Locate the cell with the specified text and output its (x, y) center coordinate. 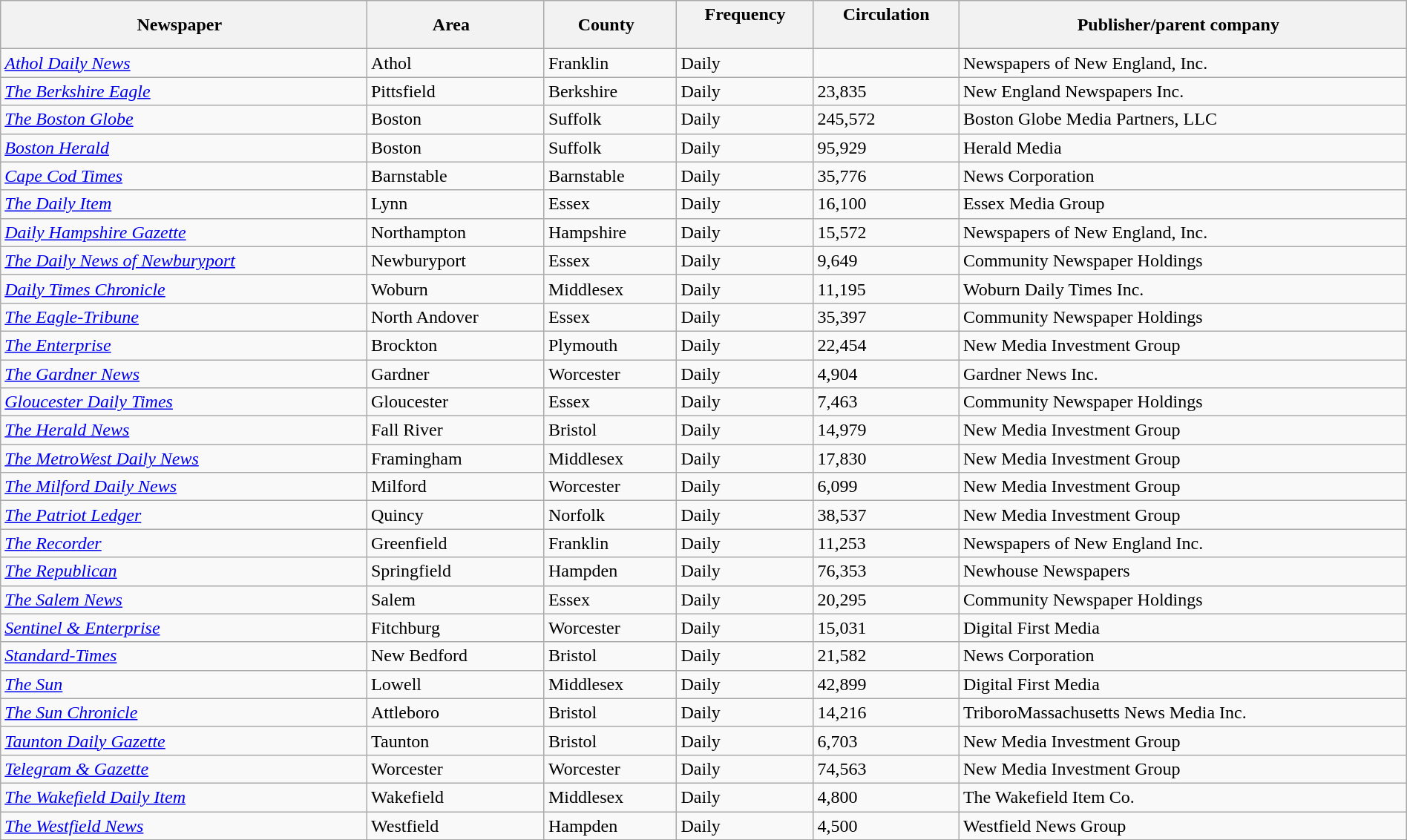
Essex Media Group (1183, 204)
Westfield (456, 826)
Gloucester Daily Times (184, 402)
TriboroMassachusetts News Media Inc. (1183, 712)
Lynn (456, 204)
Gloucester (456, 402)
74,563 (886, 769)
Daily Times Chronicle (184, 289)
4,500 (886, 826)
Fall River (456, 430)
Daily Hampshire Gazette (184, 232)
The Recorder (184, 543)
4,904 (886, 373)
North Andover (456, 317)
9,649 (886, 260)
The Berkshire Eagle (184, 91)
17,830 (886, 459)
Taunton Daily Gazette (184, 741)
42,899 (886, 684)
New Bedford (456, 656)
Quincy (456, 515)
6,703 (886, 741)
The Herald News (184, 430)
Newspaper (184, 25)
11,253 (886, 543)
Attleboro (456, 712)
95,929 (886, 148)
The Milford Daily News (184, 487)
38,537 (886, 515)
Gardner (456, 373)
7,463 (886, 402)
The Gardner News (184, 373)
Cape Cod Times (184, 176)
21,582 (886, 656)
Plymouth (610, 345)
Area (456, 25)
Northampton (456, 232)
Fitchburg (456, 628)
Circulation (886, 25)
The Daily Item (184, 204)
Frequency (745, 25)
The Boston Globe (184, 119)
New England Newspapers Inc. (1183, 91)
Pittsfield (456, 91)
Woburn Daily Times Inc. (1183, 289)
Berkshire (610, 91)
Wakefield (456, 797)
Boston Herald (184, 148)
The Republican (184, 571)
The Westfield News (184, 826)
Lowell (456, 684)
Framingham (456, 459)
11,195 (886, 289)
15,031 (886, 628)
Woburn (456, 289)
Westfield News Group (1183, 826)
Springfield (456, 571)
22,454 (886, 345)
Herald Media (1183, 148)
6,099 (886, 487)
The Wakefield Daily Item (184, 797)
35,397 (886, 317)
Greenfield (456, 543)
The Daily News of Newburyport (184, 260)
The Sun Chronicle (184, 712)
14,216 (886, 712)
The Sun (184, 684)
Newburyport (456, 260)
Athol Daily News (184, 63)
Taunton (456, 741)
The Salem News (184, 600)
County (610, 25)
The Wakefield Item Co. (1183, 797)
14,979 (886, 430)
The Patriot Ledger (184, 515)
23,835 (886, 91)
35,776 (886, 176)
Milford (456, 487)
76,353 (886, 571)
Salem (456, 600)
245,572 (886, 119)
Brockton (456, 345)
Boston Globe Media Partners, LLC (1183, 119)
20,295 (886, 600)
Sentinel & Enterprise (184, 628)
Publisher/parent company (1183, 25)
Norfolk (610, 515)
Newhouse Newspapers (1183, 571)
15,572 (886, 232)
Hampshire (610, 232)
The Eagle-Tribune (184, 317)
Newspapers of New England Inc. (1183, 543)
Gardner News Inc. (1183, 373)
16,100 (886, 204)
Athol (456, 63)
4,800 (886, 797)
Standard-Times (184, 656)
Telegram & Gazette (184, 769)
The Enterprise (184, 345)
The MetroWest Daily News (184, 459)
